Capture the cell that displays the provided text and extract its (x, y) central coordinate. 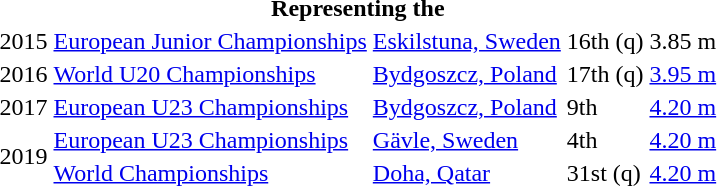
Eskilstuna, Sweden (466, 41)
European Junior Championships (210, 41)
World U20 Championships (210, 74)
Gävle, Sweden (466, 140)
9th (605, 107)
16th (q) (605, 41)
4th (605, 140)
17th (q) (605, 74)
